From the cell containing the given text, extract its center point as (x, y) coordinate. 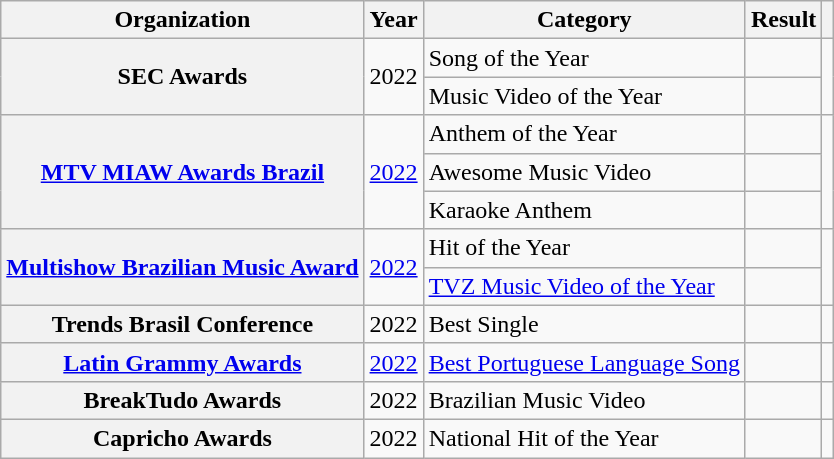
SEC Awards (182, 77)
Latin Grammy Awards (182, 362)
BreakTudo Awards (182, 400)
Karaoke Anthem (584, 210)
Category (584, 20)
Result (783, 20)
Best Single (584, 324)
Best Portuguese Language Song (584, 362)
Awesome Music Video (584, 172)
National Hit of the Year (584, 438)
Music Video of the Year (584, 96)
Trends Brasil Conference (182, 324)
Hit of the Year (584, 248)
MTV MIAW Awards Brazil (182, 172)
TVZ Music Video of the Year (584, 286)
Organization (182, 20)
Brazilian Music Video (584, 400)
Song of the Year (584, 58)
Capricho Awards (182, 438)
Year (394, 20)
Anthem of the Year (584, 134)
Multishow Brazilian Music Award (182, 267)
